Detect which cell encompasses the target text, then output its (x, y) center coordinate. 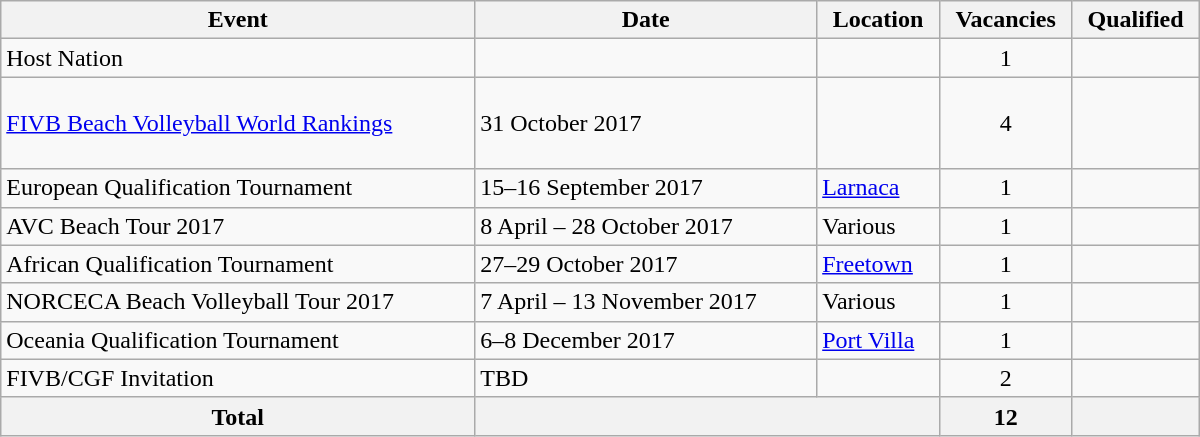
Qualified (1136, 20)
Oceania Qualification Tournament (238, 340)
Larnaca (878, 188)
2 (1006, 378)
FIVB/CGF Invitation (238, 378)
FIVB Beach Volleyball World Rankings (238, 123)
AVC Beach Tour 2017 (238, 226)
31 October 2017 (646, 123)
Host Nation (238, 58)
27–29 October 2017 (646, 264)
15–16 September 2017 (646, 188)
Total (238, 416)
European Qualification Tournament (238, 188)
Port Villa (878, 340)
Date (646, 20)
African Qualification Tournament (238, 264)
Location (878, 20)
TBD (646, 378)
Freetown (878, 264)
12 (1006, 416)
4 (1006, 123)
Event (238, 20)
Vacancies (1006, 20)
8 April – 28 October 2017 (646, 226)
6–8 December 2017 (646, 340)
7 April – 13 November 2017 (646, 302)
NORCECA Beach Volleyball Tour 2017 (238, 302)
